Search for the cell housing the specified text and yield its (x, y) center coordinate. 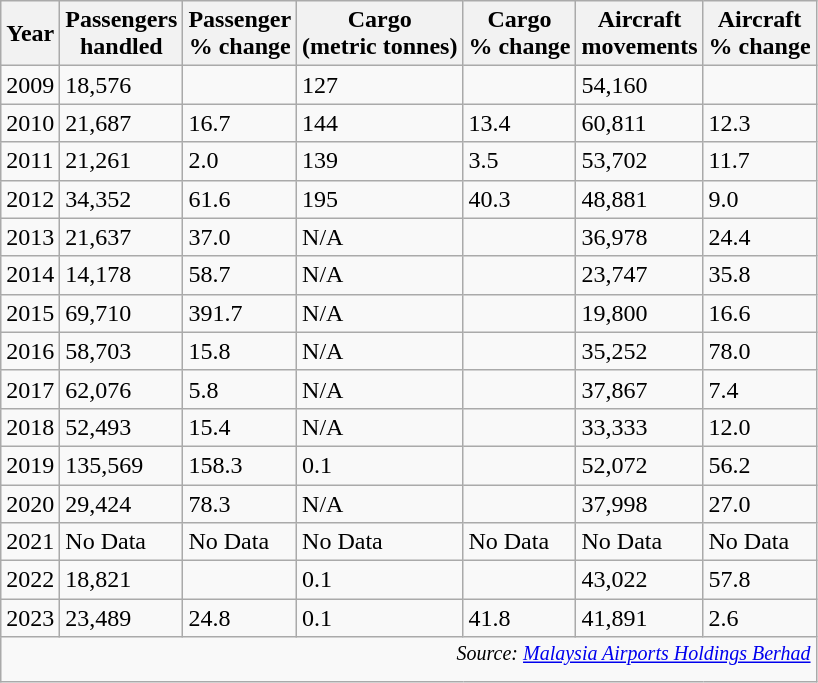
2010 (30, 123)
2013 (30, 237)
56.2 (760, 465)
58.7 (240, 275)
158.3 (240, 465)
53,702 (640, 161)
18,821 (122, 580)
13.4 (520, 123)
16.7 (240, 123)
Source: Malaysia Airports Holdings Berhad (408, 660)
61.6 (240, 199)
78.3 (240, 503)
2018 (30, 427)
3.5 (520, 161)
35,252 (640, 351)
Cargo(metric tonnes) (380, 34)
2023 (30, 618)
Cargo% change (520, 34)
19,800 (640, 313)
7.4 (760, 389)
37,867 (640, 389)
57.8 (760, 580)
78.0 (760, 351)
2014 (30, 275)
21,687 (122, 123)
2016 (30, 351)
40.3 (520, 199)
54,160 (640, 85)
52,072 (640, 465)
Aircraft% change (760, 34)
12.3 (760, 123)
27.0 (760, 503)
2012 (30, 199)
62,076 (122, 389)
29,424 (122, 503)
16.6 (760, 313)
35.8 (760, 275)
21,637 (122, 237)
48,881 (640, 199)
37,998 (640, 503)
144 (380, 123)
2011 (30, 161)
Passenger% change (240, 34)
5.8 (240, 389)
2020 (30, 503)
Year (30, 34)
2015 (30, 313)
391.7 (240, 313)
24.8 (240, 618)
9.0 (760, 199)
139 (380, 161)
37.0 (240, 237)
15.8 (240, 351)
2021 (30, 542)
127 (380, 85)
18,576 (122, 85)
34,352 (122, 199)
2.0 (240, 161)
24.4 (760, 237)
69,710 (122, 313)
52,493 (122, 427)
2017 (30, 389)
14,178 (122, 275)
43,022 (640, 580)
23,747 (640, 275)
Passengershandled (122, 34)
15.4 (240, 427)
Aircraft movements (640, 34)
2.6 (760, 618)
2022 (30, 580)
2009 (30, 85)
58,703 (122, 351)
33,333 (640, 427)
60,811 (640, 123)
12.0 (760, 427)
23,489 (122, 618)
36,978 (640, 237)
21,261 (122, 161)
41.8 (520, 618)
135,569 (122, 465)
2019 (30, 465)
11.7 (760, 161)
195 (380, 199)
41,891 (640, 618)
